Pinpoint the cell where the given text exists, returning its (x, y) midpoint coordinate. 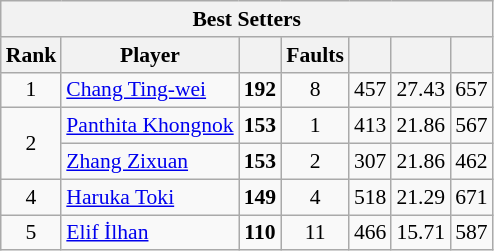
21.29 (420, 197)
Haruka Toki (150, 197)
457 (370, 90)
Elif İlhan (150, 233)
Rank (32, 55)
466 (370, 233)
27.43 (420, 90)
Faults (315, 55)
Panthita Khongnok (150, 126)
671 (472, 197)
Zhang Zixuan (150, 162)
15.71 (420, 233)
5 (32, 233)
11 (315, 233)
192 (260, 90)
8 (315, 90)
567 (472, 126)
Player (150, 55)
Chang Ting-wei (150, 90)
518 (370, 197)
Best Setters (247, 19)
413 (370, 126)
657 (472, 90)
462 (472, 162)
307 (370, 162)
110 (260, 233)
149 (260, 197)
587 (472, 233)
